Return [x, y] of the center of cell containing provided text 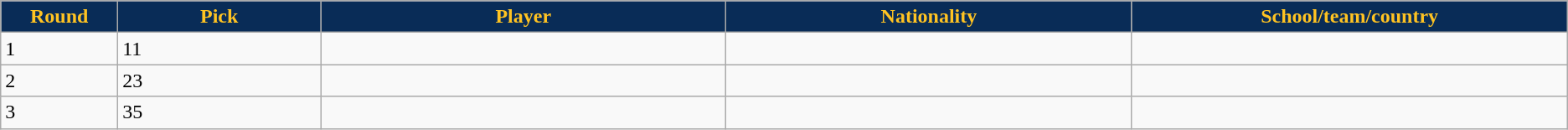
35 [219, 112]
Nationality [929, 17]
School/team/country [1349, 17]
23 [219, 81]
1 [59, 49]
Round [59, 17]
11 [219, 49]
Pick [219, 17]
3 [59, 112]
Player [524, 17]
2 [59, 81]
